Find where the given text appears and provide that cell's center as (x, y) coordinate. 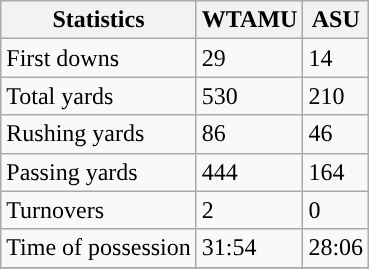
Passing yards (99, 172)
Total yards (99, 96)
164 (336, 172)
First downs (99, 58)
WTAMU (250, 20)
31:54 (250, 248)
ASU (336, 20)
29 (250, 58)
Turnovers (99, 210)
Statistics (99, 20)
86 (250, 134)
0 (336, 210)
14 (336, 58)
28:06 (336, 248)
210 (336, 96)
2 (250, 210)
Time of possession (99, 248)
444 (250, 172)
Rushing yards (99, 134)
46 (336, 134)
530 (250, 96)
